Find where the given text appears and provide that cell's center as [X, Y] coordinate. 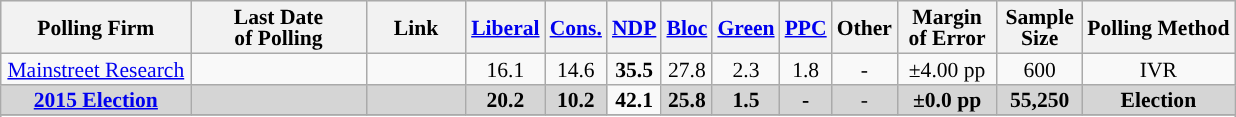
2.3 [746, 68]
Bloc [686, 27]
600 [1040, 68]
Liberal [505, 27]
2015 Election [96, 100]
1.5 [746, 100]
35.5 [634, 68]
14.6 [576, 68]
Polling Firm [96, 27]
PPC [806, 27]
1.8 [806, 68]
Mainstreet Research [96, 68]
±0.0 pp [947, 100]
10.2 [576, 100]
Last Dateof Polling [278, 27]
Other [864, 27]
Green [746, 27]
Election [1158, 100]
20.2 [505, 100]
55,250 [1040, 100]
Marginof Error [947, 27]
±4.00 pp [947, 68]
16.1 [505, 68]
IVR [1158, 68]
Link [416, 27]
25.8 [686, 100]
27.8 [686, 68]
NDP [634, 27]
42.1 [634, 100]
Cons. [576, 27]
SampleSize [1040, 27]
Polling Method [1158, 27]
